Extract the (X, Y) coordinate from the center of the cell holding the provided text.  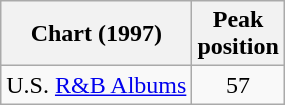
Chart (1997) (96, 34)
U.S. R&B Albums (96, 85)
Peakposition (238, 34)
57 (238, 85)
